Detect which cell encompasses the target text, then output its [X, Y] center coordinate. 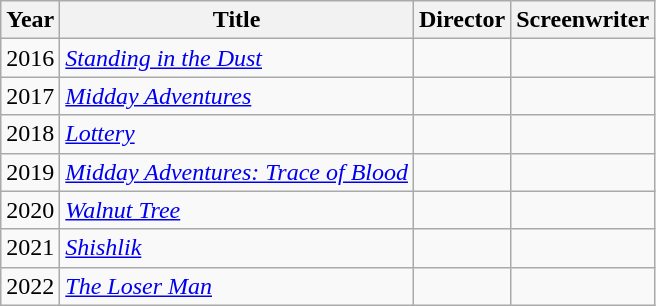
The Loser Man [237, 286]
Title [237, 20]
2017 [30, 96]
2019 [30, 172]
2021 [30, 248]
Lottery [237, 134]
2016 [30, 58]
Midday Adventures: Trace of Blood [237, 172]
Year [30, 20]
2022 [30, 286]
2018 [30, 134]
Standing in the Dust [237, 58]
2020 [30, 210]
Screenwriter [583, 20]
Director [462, 20]
Shishlik [237, 248]
Walnut Tree [237, 210]
Midday Adventures [237, 96]
